For the text-containing cell, return its midpoint in [x, y] coordinate format. 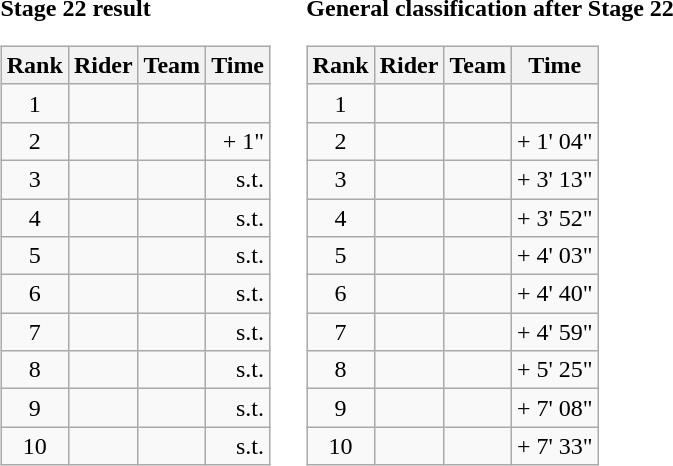
+ 5' 25" [554, 370]
+ 3' 52" [554, 217]
+ 4' 03" [554, 256]
+ 1' 04" [554, 141]
+ 7' 33" [554, 446]
+ 4' 40" [554, 294]
+ 3' 13" [554, 179]
+ 4' 59" [554, 332]
+ 1" [238, 141]
+ 7' 08" [554, 408]
